Return (X, Y) of the center of cell containing provided text 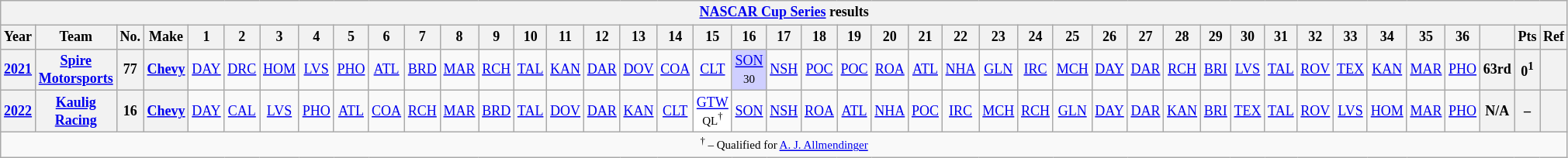
36 (1463, 37)
15 (712, 37)
13 (639, 37)
1 (206, 37)
† – Qualified for A. J. Allmendinger (784, 145)
DRC (242, 70)
Make (166, 37)
17 (784, 37)
10 (531, 37)
22 (961, 37)
63rd (1497, 70)
NASCAR Cup Series results (784, 12)
20 (890, 37)
2 (242, 37)
33 (1351, 37)
2021 (19, 70)
28 (1182, 37)
8 (459, 37)
SON30 (749, 70)
CAL (242, 112)
30 (1248, 37)
34 (1387, 37)
31 (1281, 37)
19 (854, 37)
35 (1426, 37)
12 (602, 37)
Spire Motorsports (76, 70)
21 (926, 37)
SON (749, 112)
Team (76, 37)
2022 (19, 112)
Year (19, 37)
18 (819, 37)
– (1527, 112)
Pts (1527, 37)
24 (1036, 37)
01 (1527, 70)
4 (317, 37)
No. (130, 37)
14 (675, 37)
N/A (1497, 112)
32 (1316, 37)
23 (999, 37)
9 (497, 37)
25 (1072, 37)
77 (130, 70)
GTWQL† (712, 112)
3 (279, 37)
26 (1109, 37)
6 (386, 37)
11 (566, 37)
7 (422, 37)
Kaulig Racing (76, 112)
27 (1145, 37)
Ref (1554, 37)
29 (1215, 37)
5 (351, 37)
